Locate the cell with the specified text and output its [x, y] center coordinate. 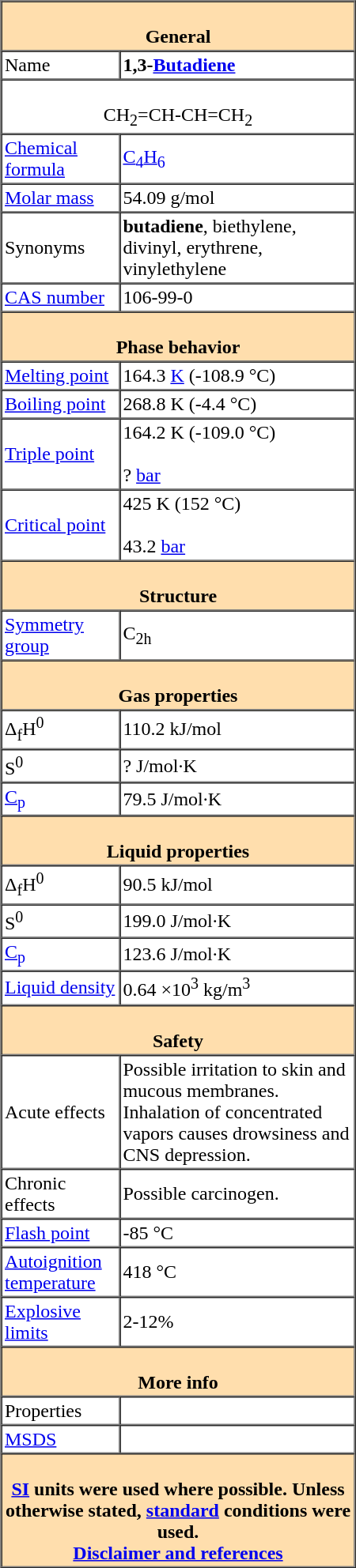
SI units were used where possible. Unless otherwise stated, standard conditions were used.Disclaimer and references [179, 1510]
Flash point [60, 1232]
Possible irritation to skin and mucous membranes. Inhalation of concentrated vapors causes drowsiness and CNS depression. [237, 1111]
Synonyms [60, 248]
418 °C [237, 1271]
Safety [179, 1029]
268.8 K (-4.4 °C) [237, 405]
Triple point [60, 454]
More info [179, 1370]
CH2=CH-CH=CH2 [179, 106]
425 K (152 °C)43.2 bar [237, 526]
? J/mol·K [237, 766]
Molar mass [60, 198]
Critical point [60, 526]
Autoignition temperature [60, 1271]
199.0 J/mol·K [237, 921]
1,3-Butadiene [237, 65]
Explosive limits [60, 1321]
Properties [60, 1410]
Melting point [60, 376]
79.5 J/mol·K [237, 799]
CAS number [60, 298]
Structure [179, 586]
Liquid density [60, 988]
Acute effects [60, 1111]
106-99-0 [237, 298]
90.5 kJ/mol [237, 885]
C2h [237, 635]
General [179, 27]
123.6 J/mol·K [237, 955]
Possible carcinogen. [237, 1193]
Symmetry group [60, 635]
164.2 K (-109.0 °C)? bar [237, 454]
2-12% [237, 1321]
Phase behavior [179, 337]
54.09 g/mol [237, 198]
Chronic effects [60, 1193]
0.64 ×103 kg/m3 [237, 988]
Gas properties [179, 686]
110.2 kJ/mol [237, 730]
-85 °C [237, 1232]
C4H6 [237, 160]
Chemical formula [60, 160]
164.3 K (-108.9 °C) [237, 376]
butadiene, biethylene, divinyl, erythrene, vinylethylene [237, 248]
Name [60, 65]
Liquid properties [179, 841]
MSDS [60, 1438]
Boiling point [60, 405]
